Identify which cell holds the provided text, then report its [x, y] central coordinate. 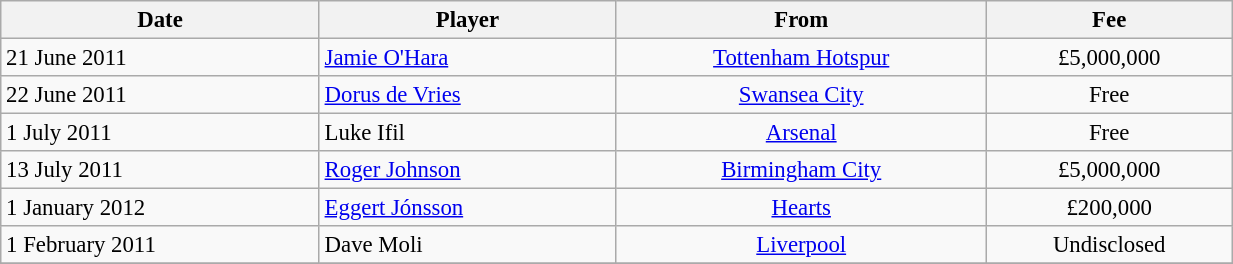
Swansea City [802, 95]
£200,000 [1110, 208]
Liverpool [802, 245]
22 June 2011 [160, 95]
Tottenham Hotspur [802, 58]
Luke Ifil [467, 133]
1 January 2012 [160, 208]
Birmingham City [802, 170]
21 June 2011 [160, 58]
1 February 2011 [160, 245]
1 July 2011 [160, 133]
Hearts [802, 208]
Undisclosed [1110, 245]
Player [467, 20]
Jamie O'Hara [467, 58]
Dave Moli [467, 245]
13 July 2011 [160, 170]
Fee [1110, 20]
From [802, 20]
Arsenal [802, 133]
Roger Johnson [467, 170]
Eggert Jónsson [467, 208]
Dorus de Vries [467, 95]
Date [160, 20]
